Detect which cell encompasses the target text, then output its (X, Y) center coordinate. 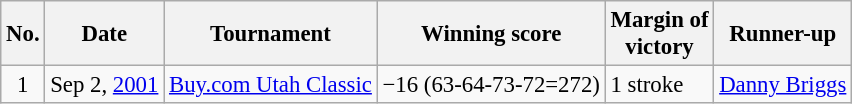
1 (23, 85)
Winning score (491, 34)
Margin ofvictory (660, 34)
Danny Briggs (783, 85)
1 stroke (660, 85)
Date (104, 34)
Buy.com Utah Classic (270, 85)
No. (23, 34)
Sep 2, 2001 (104, 85)
Tournament (270, 34)
Runner-up (783, 34)
−16 (63-64-73-72=272) (491, 85)
